Detect which cell encompasses the target text, then output its (X, Y) center coordinate. 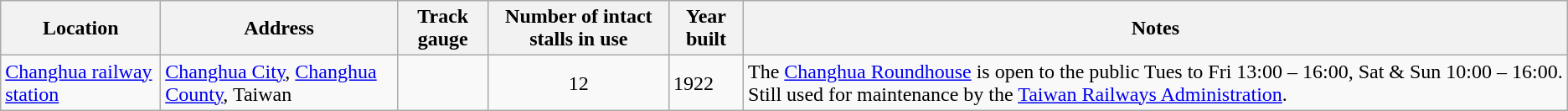
Notes (1156, 29)
1922 (707, 82)
Address (280, 29)
Location (80, 29)
Number of intact stalls in use (578, 29)
Track gauge (442, 29)
Changhua railway station (80, 82)
Year built (707, 29)
12 (578, 82)
Changhua City, Changhua County, Taiwan (280, 82)
